From the cell containing the given text, extract its center point as (x, y) coordinate. 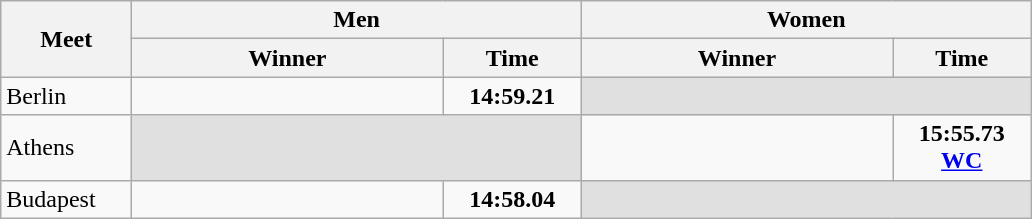
14:59.21 (512, 96)
Meet (66, 39)
Women (806, 20)
15:55.73 WC (962, 148)
Men (357, 20)
14:58.04 (512, 199)
Athens (66, 148)
Berlin (66, 96)
Budapest (66, 199)
